Detect which cell encompasses the target text, then output its [x, y] center coordinate. 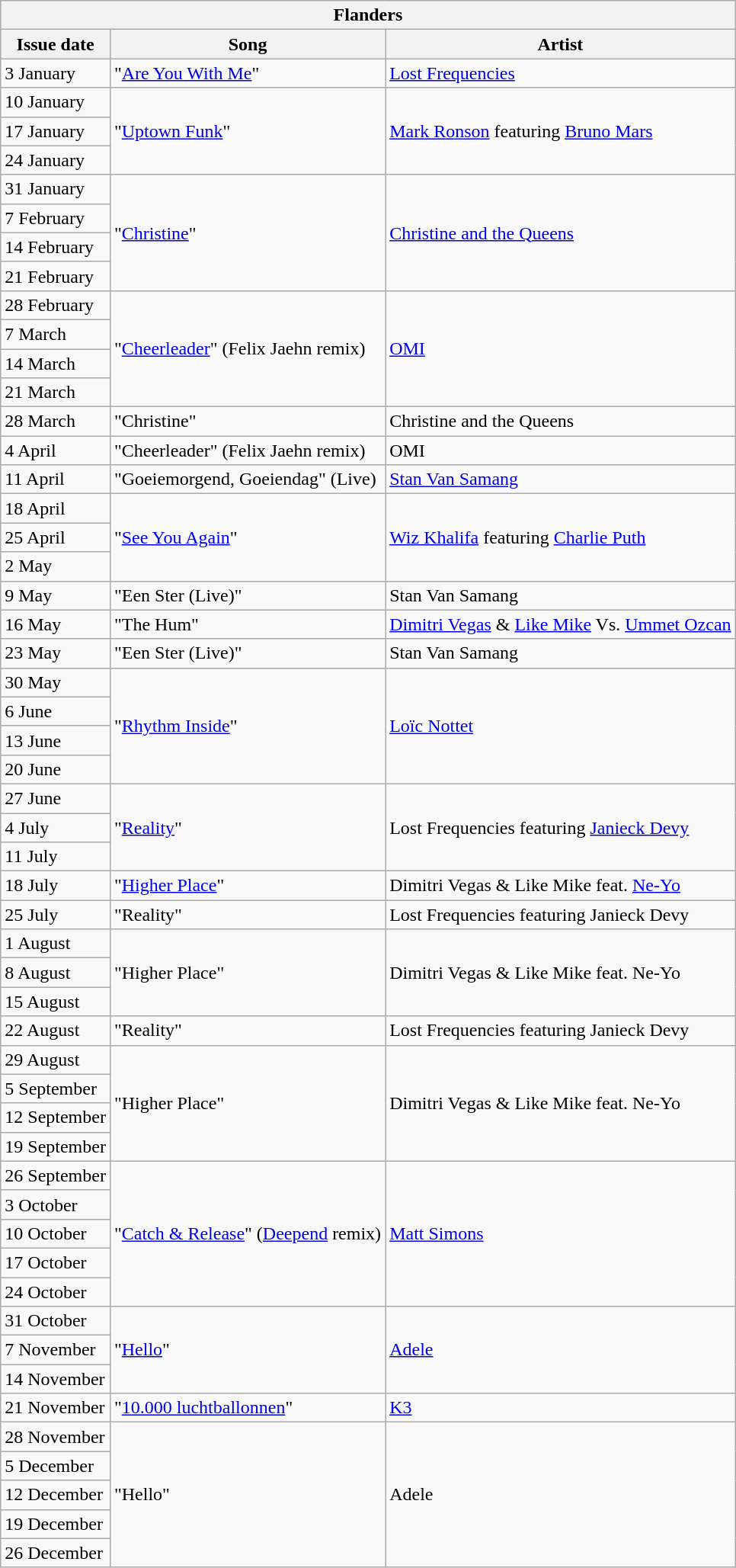
28 November [56, 1437]
17 October [56, 1262]
"Catch & Release" (Deepend remix) [247, 1233]
Matt Simons [561, 1233]
26 December [56, 1553]
"Goeiemorgend, Goeiendag" (Live) [247, 479]
"The Hum" [247, 624]
12 September [56, 1117]
16 May [56, 624]
26 September [56, 1175]
19 December [56, 1524]
14 November [56, 1379]
"Rhythm Inside" [247, 726]
Flanders [368, 15]
21 February [56, 276]
10 January [56, 102]
22 August [56, 1031]
7 November [56, 1350]
14 February [56, 247]
28 March [56, 422]
"Are You With Me" [247, 73]
20 June [56, 769]
4 April [56, 451]
24 January [56, 160]
31 October [56, 1321]
Wiz Khalifa featuring Charlie Puth [561, 537]
5 September [56, 1089]
2 May [56, 566]
13 June [56, 740]
"Uptown Funk" [247, 131]
5 December [56, 1466]
18 July [56, 886]
9 May [56, 595]
31 January [56, 189]
25 July [56, 915]
Mark Ronson featuring Bruno Mars [561, 131]
Loïc Nottet [561, 726]
3 January [56, 73]
"10.000 luchtballonnen" [247, 1408]
15 August [56, 1002]
28 February [56, 305]
1 August [56, 944]
8 August [56, 973]
K3 [561, 1408]
7 February [56, 218]
"See You Again" [247, 537]
4 July [56, 827]
Song [247, 44]
Dimitri Vegas & Like Mike Vs. Ummet Ozcan [561, 624]
14 March [56, 364]
Artist [561, 44]
Lost Frequencies [561, 73]
27 June [56, 798]
30 May [56, 682]
11 April [56, 479]
3 October [56, 1204]
18 April [56, 508]
24 October [56, 1292]
21 March [56, 393]
23 May [56, 653]
25 April [56, 537]
10 October [56, 1233]
7 March [56, 334]
12 December [56, 1495]
19 September [56, 1146]
6 June [56, 711]
17 January [56, 131]
29 August [56, 1060]
11 July [56, 857]
21 November [56, 1408]
Issue date [56, 44]
